Output the (X, Y) coordinate of the center of the cell containing the given text.  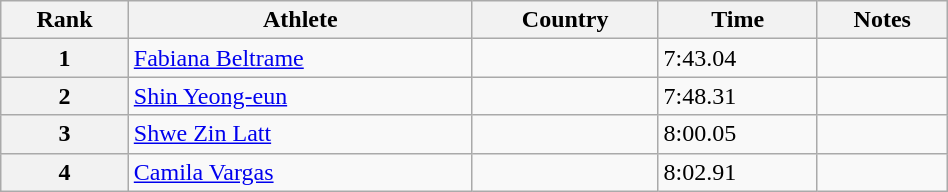
7:43.04 (738, 58)
Time (738, 20)
1 (65, 58)
Shwe Zin Latt (300, 134)
2 (65, 96)
Fabiana Beltrame (300, 58)
3 (65, 134)
Country (565, 20)
4 (65, 172)
Shin Yeong-eun (300, 96)
7:48.31 (738, 96)
Rank (65, 20)
Notes (882, 20)
Athlete (300, 20)
Camila Vargas (300, 172)
8:00.05 (738, 134)
8:02.91 (738, 172)
